Return [x, y] of the center of cell containing provided text 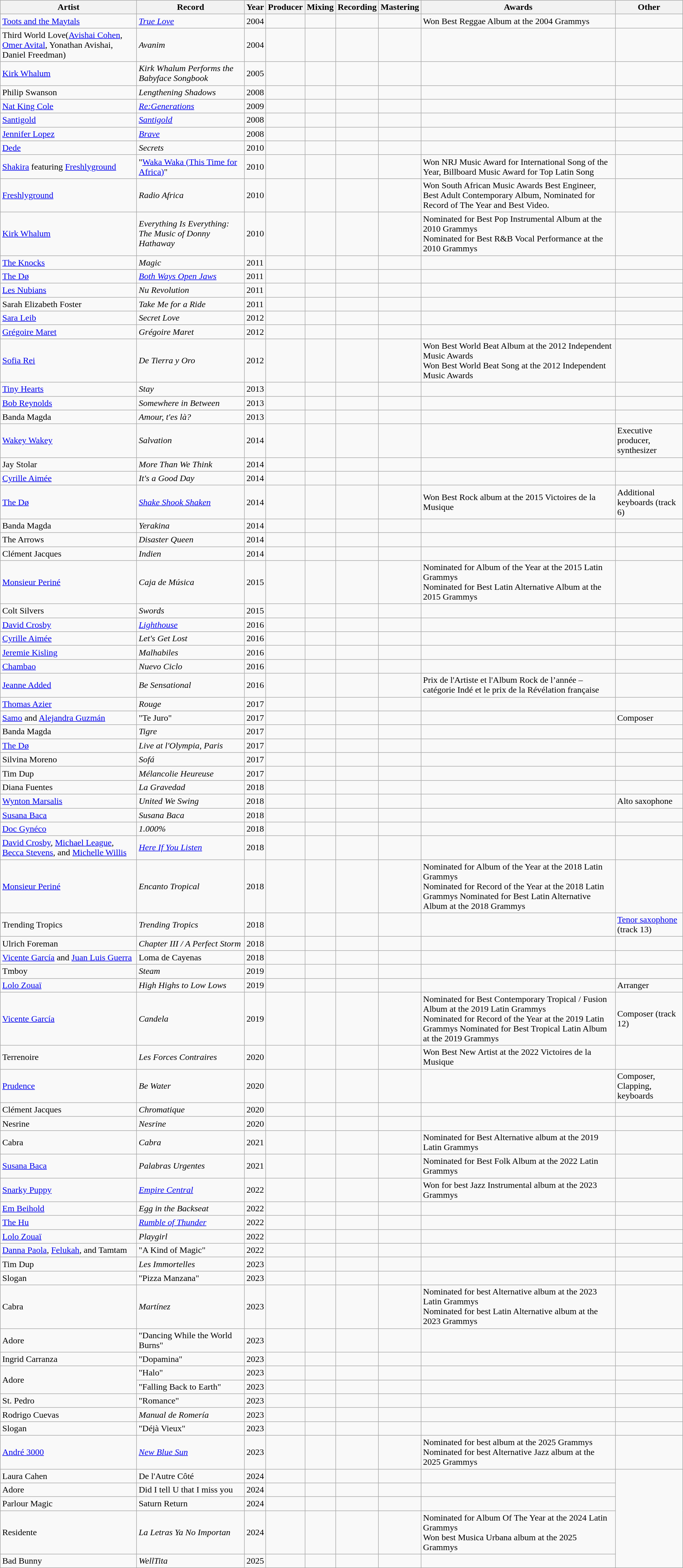
Won South African Music Awards Best Engineer, Best Adult Contemporary Album, Nominated for Record of The Year and Best Video. [518, 195]
Rouge [190, 704]
Shakira featuring Freshlyground [69, 166]
Nuevo Ciclo [190, 666]
It's a Good Day [190, 478]
Won Best World Beat Album at the 2012 Independent Music AwardsWon Best World Beat Song at the 2012 Independent Music Awards [518, 360]
Record [190, 7]
Salvation [190, 441]
Parlour Magic [69, 1504]
Shake Shook Shaken [190, 502]
De Tierra y Oro [190, 360]
Secrets [190, 148]
Executive producer, synthesizer [649, 441]
United We Swing [190, 801]
Producer [285, 7]
Saturn Return [190, 1504]
Indien [190, 553]
Lengthening Shadows [190, 92]
Nu Revolution [190, 290]
Doc Gynéco [69, 829]
Everything Is Everything: The Music of Donny Hathaway [190, 233]
Loma de Cayenas [190, 957]
Ingrid Carranza [69, 1359]
Somewhere in Between [190, 403]
Egg in the Backseat [190, 1209]
Martínez [190, 1306]
Encanto Tropical [190, 886]
Jennifer Lopez [69, 134]
Be Water [190, 1086]
Sofia Rei [69, 360]
"Waka Waka (This Time for Africa)" [190, 166]
Composer (track 12) [649, 1019]
Dede [69, 148]
Artist [69, 7]
Let's Get Lost [190, 639]
Nominated for best album at the 2025 GrammysNominated for best Alternative Jazz album at the 2025 Grammys [518, 1452]
Avanim [190, 45]
Tigre [190, 732]
Nominated for Best Alternative album at the 2019 Latin Grammys [518, 1142]
"Te Juro" [190, 718]
Kirk Whalum Performs the Babyface Songbook [190, 74]
"Dancing While the World Burns" [190, 1340]
The Hu [69, 1223]
Radio Africa [190, 195]
Samo and Alejandra Guzmán [69, 718]
Swords [190, 611]
Sarah Elizabeth Foster [69, 304]
Palabras Urgentes [190, 1166]
David Crosby [69, 625]
Composer [649, 718]
Both Ways Open Jaws [190, 276]
Rumble of Thunder [190, 1223]
Rodrigo Cuevas [69, 1414]
"A Kind of Magic" [190, 1250]
Tiny Hearts [69, 389]
La Letras Ya No Importan [190, 1533]
Caja de Música [190, 582]
Nominated for Best Folk Album at the 2022 Latin Grammys [518, 1166]
Snarky Puppy [69, 1190]
More Than We Think [190, 464]
Playgirl [190, 1236]
Jeanne Added [69, 685]
Mastering [400, 7]
Won Best Rock album at the 2015 Victoires de la Musique [518, 502]
Amour, t'es là? [190, 417]
Terrenoire [69, 1057]
Third World Love(Avishai Cohen, Omer Avital, Yonathan Avishai, Daniel Freedman) [69, 45]
Sofá [190, 759]
Stay [190, 389]
Nominated for Album of the Year at the 2015 Latin GrammysNominated for Best Latin Alternative Album at the 2015 Grammys [518, 582]
Composer, Clapping, keyboards [649, 1086]
Jeremie Kisling [69, 653]
Nominated for Best Pop Instrumental Album at the 2010 GrammysNominated for Best R&B Vocal Performance at the 2010 Grammys [518, 233]
Mélancolie Heureuse [190, 773]
"Pizza Manzana" [190, 1278]
Did I tell U that I miss you [190, 1490]
"Déjà Vieux" [190, 1428]
"Dopamina" [190, 1359]
Nominated for Album Of The Year at the 2024 Latin GrammysWon best Musica Urbana album at the 2025 Grammys [518, 1533]
Chromatique [190, 1110]
Jay Stolar [69, 464]
2025 [255, 1561]
"Romance" [190, 1401]
Tenor saxophone (track 13) [649, 925]
Vicente García and Juan Luis Guerra [69, 957]
St. Pedro [69, 1401]
1.000% [190, 829]
Manual de Romería [190, 1414]
Awards [518, 7]
Residente [69, 1533]
Thomas Azier [69, 704]
Tmboy [69, 971]
Malhabiles [190, 653]
Bob Reynolds [69, 403]
Brave [190, 134]
"Falling Back to Earth" [190, 1387]
La Gravedad [190, 787]
Philip Swanson [69, 92]
Won for best Jazz Instrumental album at the 2023 Grammys [518, 1190]
Recording [357, 7]
De l'Autre Côté [190, 1476]
David Crosby, Michael League, Becca Stevens, and Michelle Willis [69, 848]
Disaster Queen [190, 539]
Candela [190, 1019]
Freshlyground [69, 195]
Mixing [320, 7]
The Arrows [69, 539]
"Halo" [190, 1373]
Sara Leib [69, 318]
The Knocks [69, 262]
Secret Love [190, 318]
Les Nubians [69, 290]
Lighthouse [190, 625]
Laura Cahen [69, 1476]
Chambao [69, 666]
Diana Fuentes [69, 787]
Other [649, 7]
Additional keyboards (track 6) [649, 502]
Colt Silvers [69, 611]
Nat King Cole [69, 106]
Les Immortelles [190, 1264]
New Blue Sun [190, 1452]
Vicente García [69, 1019]
High Highs to Low Lows [190, 985]
Bad Bunny [69, 1561]
Take Me for a Ride [190, 304]
Magic [190, 262]
Danna Paola, Felukah, and Tamtam [69, 1250]
Wakey Wakey [69, 441]
2009 [255, 106]
Empire Central [190, 1190]
Ulrich Foreman [69, 944]
Wynton Marsalis [69, 801]
Les Forces Contraires [190, 1057]
Won NRJ Music Award for International Song of the Year, Billboard Music Award for Top Latin Song [518, 166]
Prix de l'Artiste et l'Album Rock de l’année – catégorie Indé et le prix de la Révélation française [518, 685]
True Love [190, 21]
Prudence [69, 1086]
Silvina Moreno [69, 759]
2005 [255, 74]
WellTita [190, 1561]
Alto saxophone [649, 801]
Toots and the Maytals [69, 21]
Live at l'Olympia, Paris [190, 746]
Won Best Reggae Album at the 2004 Grammys [518, 21]
Won Best New Artist at the 2022 Victoires de la Musique [518, 1057]
Here If You Listen [190, 848]
Nominated for best Alternative album at the 2023 Latin GrammysNominated for best Latin Alternative album at the 2023 Grammys [518, 1306]
Arranger [649, 985]
Be Sensational [190, 685]
André 3000 [69, 1452]
Re:Generations [190, 106]
Year [255, 7]
Steam [190, 971]
Chapter III / A Perfect Storm [190, 944]
Yerakina [190, 526]
Em Beihold [69, 1209]
